Output the (X, Y) coordinate of the center of the cell containing the given text.  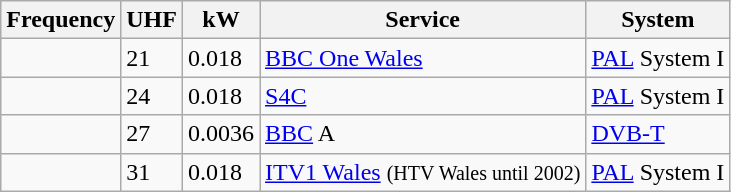
24 (152, 96)
ITV1 Wales (HTV Wales until 2002) (423, 172)
UHF (152, 20)
BBC A (423, 134)
BBC One Wales (423, 58)
27 (152, 134)
Service (423, 20)
0.0036 (220, 134)
21 (152, 58)
kW (220, 20)
S4C (423, 96)
31 (152, 172)
Frequency (61, 20)
DVB-T (658, 134)
System (658, 20)
